Locate the cell with the specified text and output its (X, Y) center coordinate. 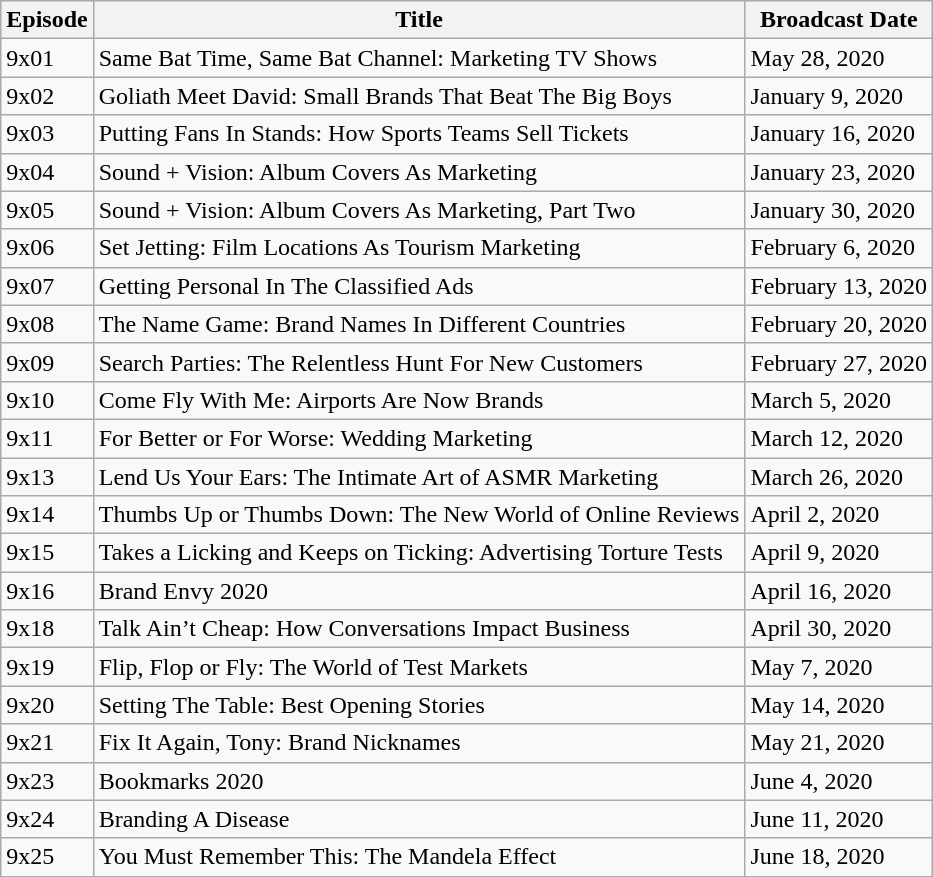
Setting The Table: Best Opening Stories (419, 705)
April 9, 2020 (839, 553)
February 27, 2020 (839, 362)
9x11 (47, 438)
For Better or For Worse: Wedding Marketing (419, 438)
Set Jetting: Film Locations As Tourism Marketing (419, 248)
Talk Ain’t Cheap: How Conversations Impact Business (419, 629)
9x09 (47, 362)
Flip, Flop or Fly: The World of Test Markets (419, 667)
9x06 (47, 248)
Sound + Vision: Album Covers As Marketing, Part Two (419, 210)
April 30, 2020 (839, 629)
9x20 (47, 705)
June 18, 2020 (839, 857)
Broadcast Date (839, 20)
February 13, 2020 (839, 286)
Fix It Again, Tony: Brand Nicknames (419, 743)
June 11, 2020 (839, 819)
9x07 (47, 286)
9x14 (47, 515)
9x25 (47, 857)
Search Parties: The Relentless Hunt For New Customers (419, 362)
9x24 (47, 819)
May 14, 2020 (839, 705)
May 7, 2020 (839, 667)
The Name Game: Brand Names In Different Countries (419, 324)
January 16, 2020 (839, 134)
Brand Envy 2020 (419, 591)
January 23, 2020 (839, 172)
January 30, 2020 (839, 210)
Goliath Meet David: Small Brands That Beat The Big Boys (419, 96)
9x21 (47, 743)
March 5, 2020 (839, 400)
9x05 (47, 210)
Branding A Disease (419, 819)
March 12, 2020 (839, 438)
Getting Personal In The Classified Ads (419, 286)
9x16 (47, 591)
Title (419, 20)
April 2, 2020 (839, 515)
9x15 (47, 553)
Takes a Licking and Keeps on Ticking: Advertising Torture Tests (419, 553)
9x01 (47, 58)
Sound + Vision: Album Covers As Marketing (419, 172)
January 9, 2020 (839, 96)
9x03 (47, 134)
March 26, 2020 (839, 477)
9x08 (47, 324)
Episode (47, 20)
9x02 (47, 96)
9x19 (47, 667)
Bookmarks 2020 (419, 781)
Come Fly With Me: Airports Are Now Brands (419, 400)
May 28, 2020 (839, 58)
9x13 (47, 477)
Thumbs Up or Thumbs Down: The New World of Online Reviews (419, 515)
Putting Fans In Stands: How Sports Teams Sell Tickets (419, 134)
9x04 (47, 172)
February 20, 2020 (839, 324)
Same Bat Time, Same Bat Channel: Marketing TV Shows (419, 58)
9x10 (47, 400)
February 6, 2020 (839, 248)
You Must Remember This: The Mandela Effect (419, 857)
April 16, 2020 (839, 591)
May 21, 2020 (839, 743)
June 4, 2020 (839, 781)
Lend Us Your Ears: The Intimate Art of ASMR Marketing (419, 477)
9x18 (47, 629)
9x23 (47, 781)
